Pinpoint the cell where the given text exists, returning its (X, Y) midpoint coordinate. 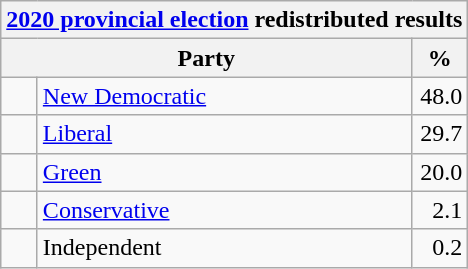
Independent (224, 248)
20.0 (440, 172)
29.7 (440, 134)
Party (206, 58)
Liberal (224, 134)
2.1 (440, 210)
New Democratic (224, 96)
Conservative (224, 210)
2020 provincial election redistributed results (234, 20)
0.2 (440, 248)
48.0 (440, 96)
% (440, 58)
Green (224, 172)
